Search for the cell housing the specified text and yield its (x, y) center coordinate. 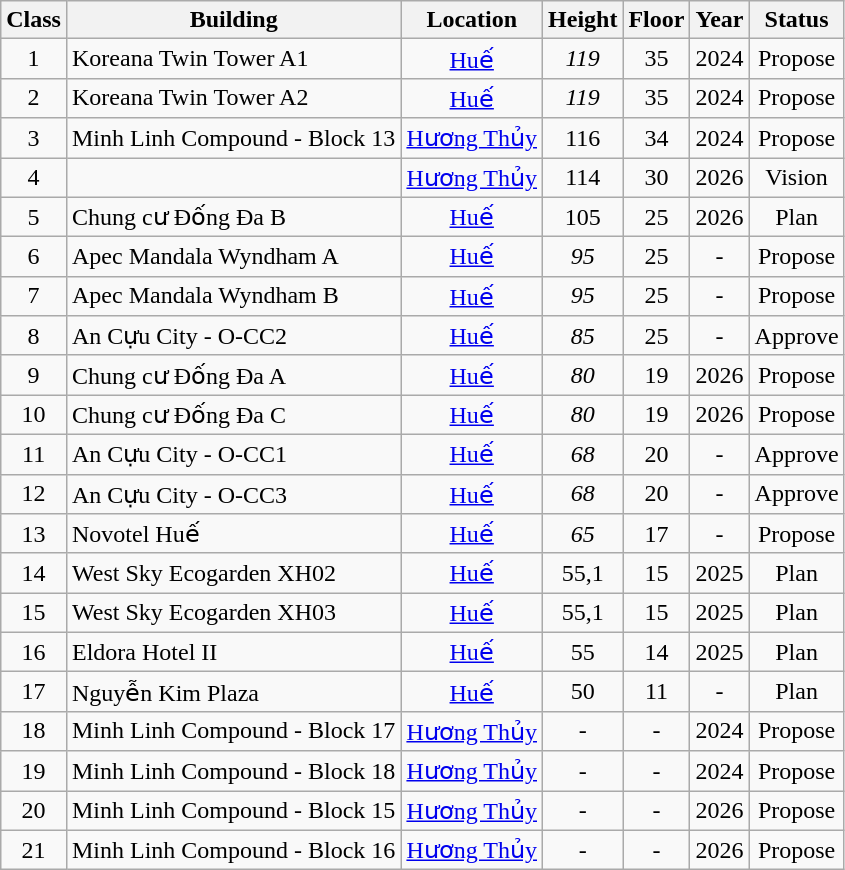
Chung cư Đống Đa C (233, 415)
4 (34, 178)
Apec Mandala Wyndham B (233, 296)
114 (583, 178)
1 (34, 59)
116 (583, 138)
6 (34, 257)
85 (583, 336)
Vision (796, 178)
Nguyễn Kim Plaza (233, 692)
30 (656, 178)
Minh Linh Compound - Block 17 (233, 731)
18 (34, 731)
West Sky Ecogarden XH03 (233, 613)
Height (583, 20)
Minh Linh Compound - Block 15 (233, 810)
13 (34, 534)
Koreana Twin Tower A1 (233, 59)
Minh Linh Compound - Block 13 (233, 138)
Building (233, 20)
34 (656, 138)
12 (34, 494)
Apec Mandala Wyndham A (233, 257)
Class (34, 20)
Novotel Huế (233, 534)
An Cựu City - O-CC3 (233, 494)
16 (34, 652)
5 (34, 217)
Eldora Hotel II (233, 652)
65 (583, 534)
West Sky Ecogarden XH02 (233, 573)
Minh Linh Compound - Block 18 (233, 771)
2 (34, 98)
Koreana Twin Tower A2 (233, 98)
7 (34, 296)
Chung cư Đống Đa A (233, 375)
3 (34, 138)
An Cựu City - O-CC1 (233, 454)
An Cựu City - O-CC2 (233, 336)
21 (34, 850)
Year (720, 20)
55 (583, 652)
9 (34, 375)
Status (796, 20)
Floor (656, 20)
105 (583, 217)
Minh Linh Compound - Block 16 (233, 850)
Location (472, 20)
Chung cư Đống Đa B (233, 217)
10 (34, 415)
8 (34, 336)
50 (583, 692)
